Scan for the cell matching the given text and deliver its (X, Y) coordinate at center. 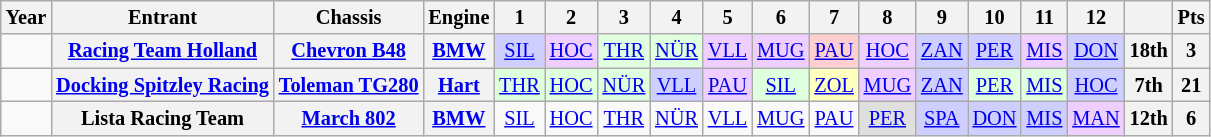
18th (1149, 51)
Lista Racing Team (162, 118)
March 802 (349, 118)
2 (572, 17)
12th (1149, 118)
Pts (1192, 17)
Chevron B48 (349, 51)
9 (942, 17)
Hart (458, 85)
Entrant (162, 17)
21 (1192, 85)
12 (1096, 17)
4 (676, 17)
Docking Spitzley Racing (162, 85)
Engine (458, 17)
ZOL (834, 85)
1 (519, 17)
Toleman TG280 (349, 85)
7 (834, 17)
8 (888, 17)
MAN (1096, 118)
7th (1149, 85)
5 (728, 17)
Chassis (349, 17)
SPA (942, 118)
Racing Team Holland (162, 51)
Year (26, 17)
11 (1044, 17)
10 (995, 17)
